Output the (x, y) coordinate of the center of the cell containing the given text.  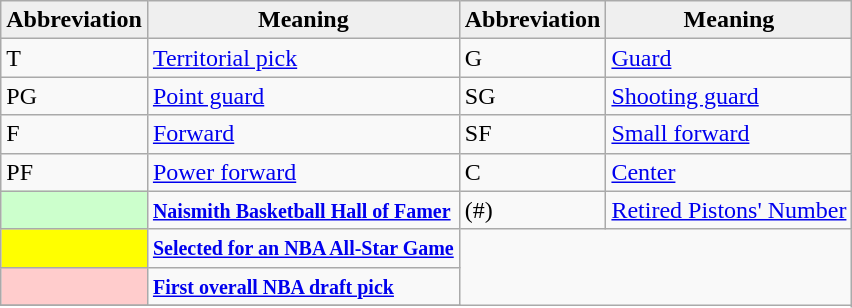
Small forward (729, 134)
First overall NBA draft pick (303, 286)
PF (74, 172)
F (74, 134)
T (74, 58)
Point guard (303, 96)
(#) (532, 210)
Center (729, 172)
Forward (303, 134)
SF (532, 134)
C (532, 172)
Shooting guard (729, 96)
Territorial pick (303, 58)
G (532, 58)
Retired Pistons' Number (729, 210)
Selected for an NBA All-Star Game (303, 248)
SG (532, 96)
Naismith Basketball Hall of Famer (303, 210)
Power forward (303, 172)
Guard (729, 58)
PG (74, 96)
